Identify which cell holds the provided text, then report its (X, Y) central coordinate. 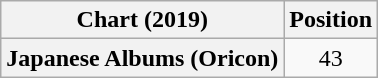
Position (331, 20)
Japanese Albums (Oricon) (142, 58)
Chart (2019) (142, 20)
43 (331, 58)
